For the text-containing cell, return its midpoint in (x, y) coordinate format. 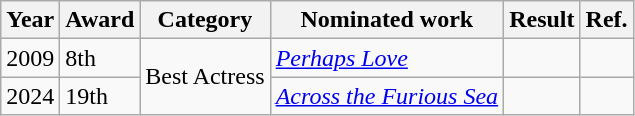
Best Actress (205, 77)
2009 (30, 58)
Result (542, 20)
Across the Furious Sea (386, 96)
Year (30, 20)
19th (100, 96)
Category (205, 20)
Ref. (606, 20)
Perhaps Love (386, 58)
2024 (30, 96)
Award (100, 20)
8th (100, 58)
Nominated work (386, 20)
